Determine the (X, Y) coordinate at the center of the cell enclosing the given text.  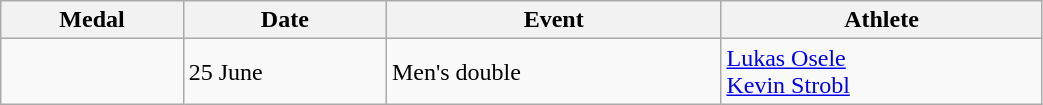
Lukas OseleKevin Strobl (882, 72)
Event (554, 20)
Athlete (882, 20)
Medal (92, 20)
Date (284, 20)
25 June (284, 72)
Men's double (554, 72)
